Detect which cell encompasses the target text, then output its (X, Y) center coordinate. 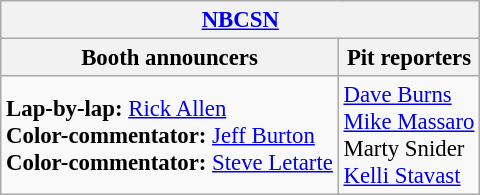
NBCSN (240, 20)
Dave BurnsMike MassaroMarty SniderKelli Stavast (409, 136)
Pit reporters (409, 58)
Booth announcers (170, 58)
Lap-by-lap: Rick AllenColor-commentator: Jeff BurtonColor-commentator: Steve Letarte (170, 136)
